Return the (x, y) coordinate for the center point of the cell that contains the specified text.  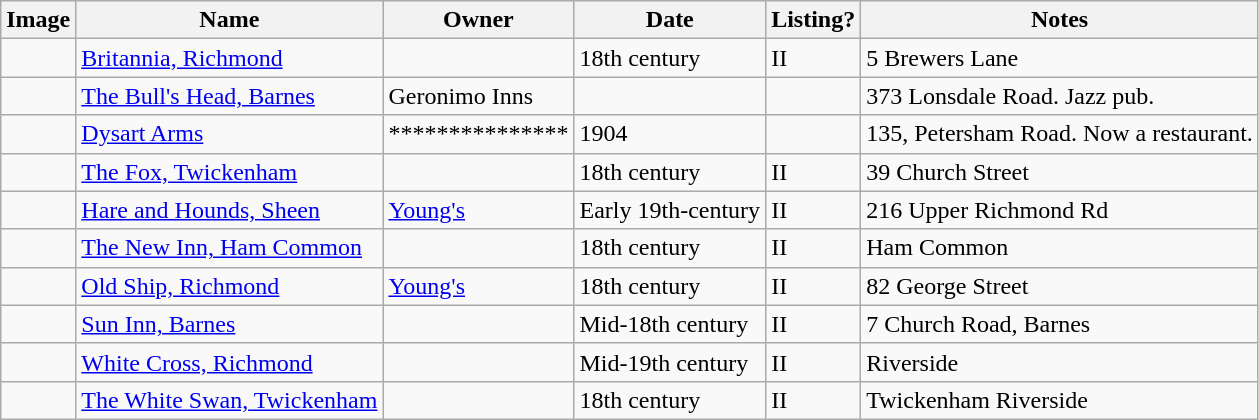
Early 19th-century (670, 210)
5 Brewers Lane (1060, 58)
82 George Street (1060, 286)
Sun Inn, Barnes (230, 324)
Old Ship, Richmond (230, 286)
Notes (1060, 20)
Twickenham Riverside (1060, 400)
Dysart Arms (230, 134)
*************** (478, 134)
Date (670, 20)
The Fox, Twickenham (230, 172)
7 Church Road, Barnes (1060, 324)
1904 (670, 134)
Ham Common (1060, 248)
Britannia, Richmond (230, 58)
39 Church Street (1060, 172)
The Bull's Head, Barnes (230, 96)
Mid-18th century (670, 324)
The White Swan, Twickenham (230, 400)
Listing? (814, 20)
White Cross, Richmond (230, 362)
Mid-19th century (670, 362)
Hare and Hounds, Sheen (230, 210)
The New Inn, Ham Common (230, 248)
Riverside (1060, 362)
Image (38, 20)
216 Upper Richmond Rd (1060, 210)
Owner (478, 20)
135, Petersham Road. Now a restaurant. (1060, 134)
Geronimo Inns (478, 96)
373 Lonsdale Road. Jazz pub. (1060, 96)
Name (230, 20)
